Output the [X, Y] coordinate of the center of the cell containing the given text.  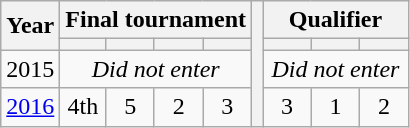
Qualifier [336, 20]
2015 [30, 69]
1 [336, 107]
5 [130, 107]
4th [83, 107]
Year [30, 26]
Final tournament [156, 20]
2016 [30, 107]
